Extract the (x, y) coordinate from the center of the cell holding the provided text.  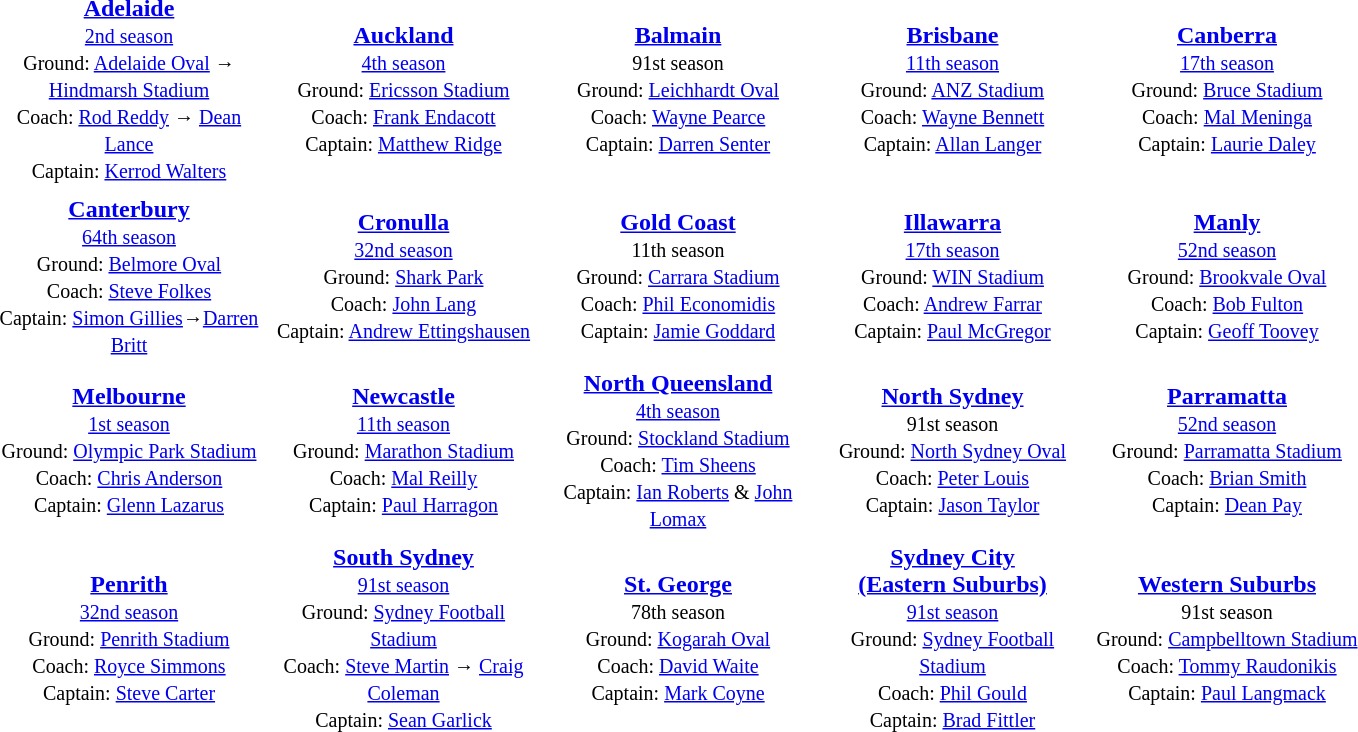
North Sydney91st seasonGround: North Sydney Oval Coach: Peter LouisCaptain: Jason Taylor (953, 450)
Cronulla32nd seasonGround: Shark Park Coach: John LangCaptain: Andrew Ettingshausen (404, 276)
North Queensland4th seasonGround: Stockland Stadium Coach: Tim SheensCaptain: Ian Roberts & John Lomax (678, 450)
Gold Coast11th seasonGround: Carrara Stadium Coach: Phil EconomidisCaptain: Jamie Goddard (678, 276)
Newcastle11th seasonGround: Marathon Stadium Coach: Mal ReillyCaptain: Paul Harragon (404, 450)
Illawarra17th seasonGround: WIN Stadium Coach: Andrew FarrarCaptain: Paul McGregor (953, 276)
